Determine the [x, y] coordinate at the center of the cell enclosing the given text.  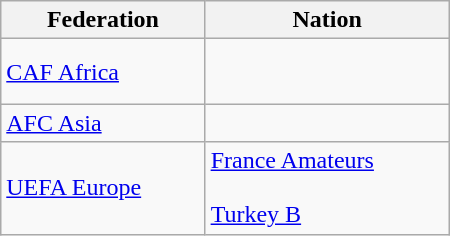
CAF Africa [103, 72]
France Amateurs Turkey B [327, 188]
Nation [327, 20]
Federation [103, 20]
UEFA Europe [103, 188]
AFC Asia [103, 123]
